Scan for the cell matching the given text and deliver its [X, Y] coordinate at center. 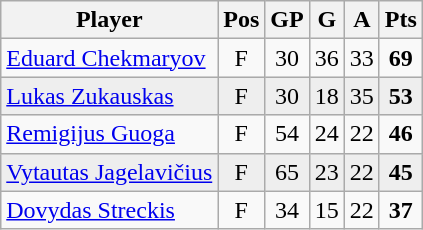
Dovydas Streckis [110, 210]
69 [400, 58]
G [326, 20]
36 [326, 58]
34 [287, 210]
46 [400, 134]
Player [110, 20]
33 [362, 58]
35 [362, 96]
45 [400, 172]
GP [287, 20]
Eduard Chekmaryov [110, 58]
18 [326, 96]
Pos [242, 20]
Lukas Zukauskas [110, 96]
53 [400, 96]
A [362, 20]
Remigijus Guoga [110, 134]
37 [400, 210]
15 [326, 210]
24 [326, 134]
Vytautas Jagelavičius [110, 172]
54 [287, 134]
65 [287, 172]
23 [326, 172]
Pts [400, 20]
